Detect which cell encompasses the target text, then output its (X, Y) center coordinate. 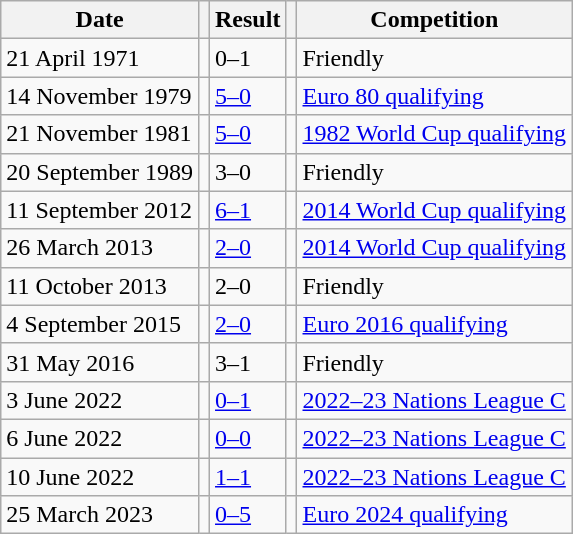
1982 World Cup qualifying (434, 134)
20 September 1989 (100, 172)
21 April 1971 (100, 58)
0–5 (248, 515)
0–0 (248, 438)
4 September 2015 (100, 324)
1–1 (248, 477)
10 June 2022 (100, 477)
6–1 (248, 210)
11 September 2012 (100, 210)
26 March 2013 (100, 248)
6 June 2022 (100, 438)
25 March 2023 (100, 515)
Date (100, 20)
Result (248, 20)
3–0 (248, 172)
3–1 (248, 362)
11 October 2013 (100, 286)
14 November 1979 (100, 96)
Euro 2016 qualifying (434, 324)
Competition (434, 20)
3 June 2022 (100, 400)
21 November 1981 (100, 134)
Euro 2024 qualifying (434, 515)
Euro 80 qualifying (434, 96)
31 May 2016 (100, 362)
